For the text-containing cell, return its midpoint in (X, Y) coordinate format. 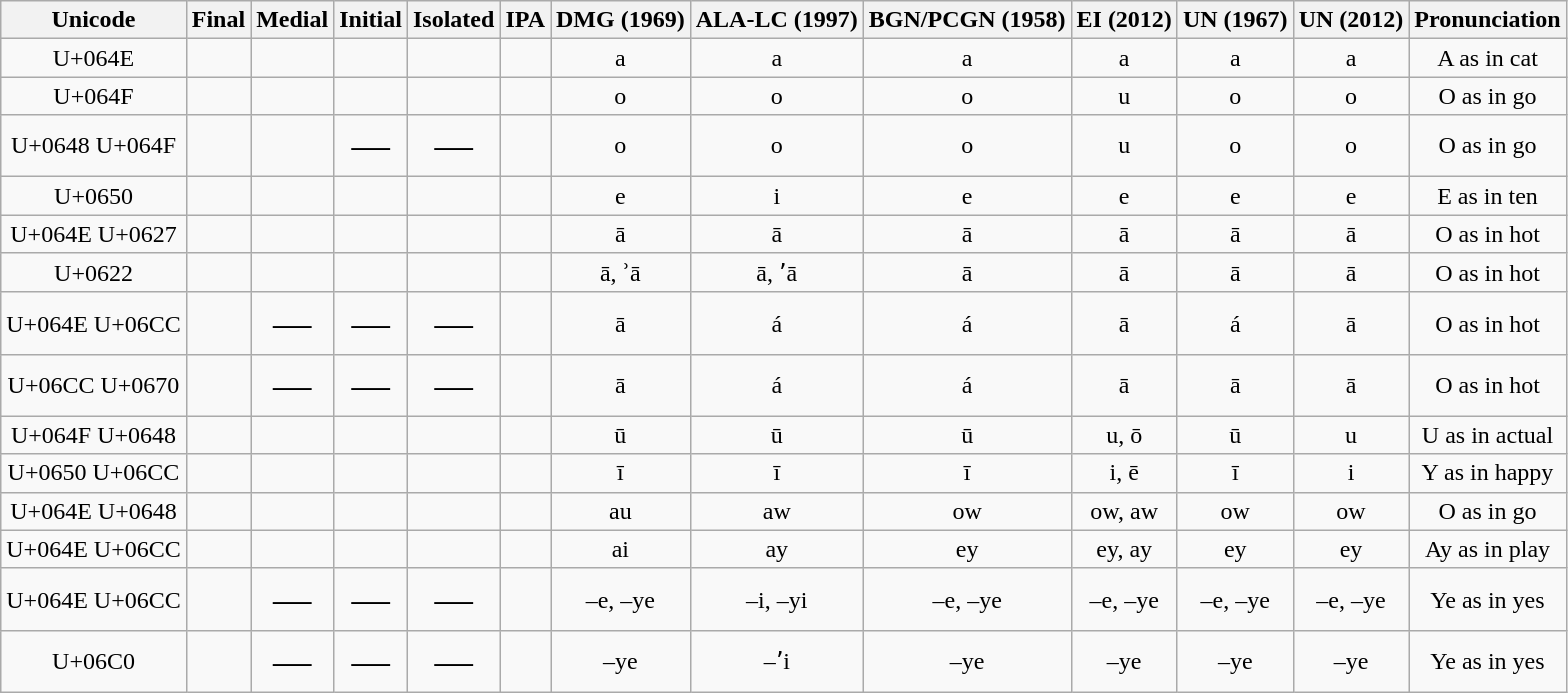
U+06CC U+0670 (94, 385)
U+0650 U+06CC (94, 473)
Y as in happy (1488, 473)
–i, –yi (776, 599)
ā, ʾā (620, 273)
U+064E U+0648 (94, 511)
EI (2012) (1124, 20)
DMG (1969) (620, 20)
Initial (371, 20)
u, ō (1124, 435)
E as in ten (1488, 196)
Medial (292, 20)
U+064F (94, 96)
U+064E (94, 58)
aw (776, 511)
ow, aw (1124, 511)
i, ē (1124, 473)
ay (776, 549)
UN (1967) (1235, 20)
Unicode (94, 20)
U+064F U+0648 (94, 435)
BGN/PCGN (1958) (967, 20)
Final (218, 20)
Ay as in play (1488, 549)
ey, ay (1124, 549)
U+0622 (94, 273)
ā, ʼā (776, 273)
A as in cat (1488, 58)
IPA (526, 20)
au (620, 511)
Pronunciation (1488, 20)
UN (2012) (1351, 20)
U+0648 U+064F (94, 146)
ALA-LC (1997) (776, 20)
U+06C0 (94, 661)
–ʼi (776, 661)
Isolated (453, 20)
U as in actual (1488, 435)
U+064E U+0627 (94, 234)
U+0650 (94, 196)
ai (620, 549)
